Return [X, Y] of the center of cell containing provided text 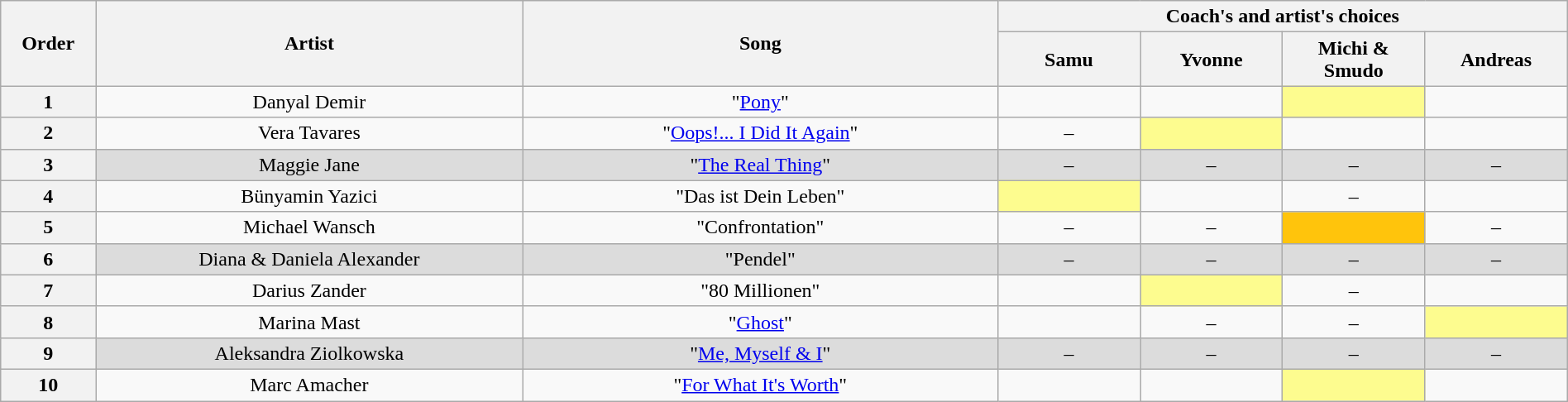
"Me, Myself & I" [760, 353]
Vera Tavares [309, 133]
Samu [1068, 60]
Marina Mast [309, 322]
"Pendel" [760, 259]
3 [48, 165]
Order [48, 43]
2 [48, 133]
Michi & Smudo [1354, 60]
1 [48, 102]
Coach's and artist's choices [1282, 17]
6 [48, 259]
"Confrontation" [760, 227]
Andreas [1496, 60]
"Ghost" [760, 322]
Michael Wansch [309, 227]
"The Real Thing" [760, 165]
4 [48, 196]
8 [48, 322]
"Pony" [760, 102]
Aleksandra Ziolkowska [309, 353]
"Das ist Dein Leben" [760, 196]
"For What It's Worth" [760, 385]
9 [48, 353]
Yvonne [1212, 60]
5 [48, 227]
Marc Amacher [309, 385]
7 [48, 290]
Danyal Demir [309, 102]
10 [48, 385]
Song [760, 43]
"Oops!... I Did It Again" [760, 133]
Diana & Daniela Alexander [309, 259]
Bünyamin Yazici [309, 196]
Darius Zander [309, 290]
"80 Millionen" [760, 290]
Artist [309, 43]
Maggie Jane [309, 165]
